Scan for the cell matching the given text and deliver its [x, y] coordinate at center. 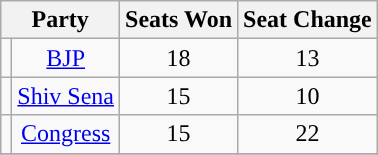
Seats Won [179, 20]
Shiv Sena [66, 96]
13 [308, 58]
Party [60, 20]
22 [308, 134]
Congress [66, 134]
Seat Change [308, 20]
BJP [66, 58]
10 [308, 96]
18 [179, 58]
